Identify which cell holds the provided text, then report its [X, Y] central coordinate. 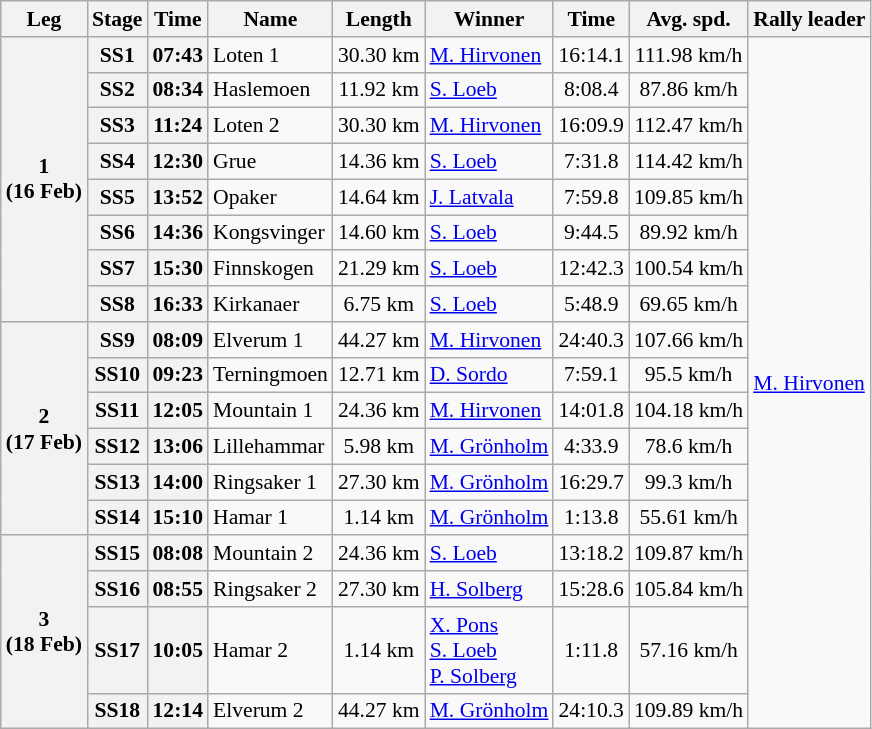
13:06 [178, 447]
111.98 km/h [688, 55]
11:24 [178, 126]
4:33.9 [590, 447]
J. Latvala [490, 197]
114.42 km/h [688, 162]
SS16 [117, 589]
09:23 [178, 375]
109.85 km/h [688, 197]
14.36 km [379, 162]
SS14 [117, 518]
SS12 [117, 447]
109.89 km/h [688, 711]
12:14 [178, 711]
12:05 [178, 411]
Avg. spd. [688, 19]
7:31.8 [590, 162]
Rally leader [809, 19]
7:59.8 [590, 197]
1:13.8 [590, 518]
15:30 [178, 269]
9:44.5 [590, 233]
SS18 [117, 711]
Terningmoen [270, 375]
SS6 [117, 233]
Elverum 2 [270, 711]
Kongsvinger [270, 233]
08:09 [178, 340]
100.54 km/h [688, 269]
Loten 1 [270, 55]
SS5 [117, 197]
78.6 km/h [688, 447]
99.3 km/h [688, 482]
104.18 km/h [688, 411]
Stage [117, 19]
08:55 [178, 589]
SS4 [117, 162]
12.71 km [379, 375]
112.47 km/h [688, 126]
SS15 [117, 554]
SS17 [117, 650]
15:28.6 [590, 589]
SS3 [117, 126]
57.16 km/h [688, 650]
Lillehammar [270, 447]
SS10 [117, 375]
8:08.4 [590, 90]
16:14.1 [590, 55]
08:08 [178, 554]
87.86 km/h [688, 90]
10:05 [178, 650]
2(17 Feb) [44, 429]
69.65 km/h [688, 304]
Finnskogen [270, 269]
08:34 [178, 90]
SS1 [117, 55]
7:59.1 [590, 375]
89.92 km/h [688, 233]
109.87 km/h [688, 554]
6.75 km [379, 304]
Mountain 2 [270, 554]
12:30 [178, 162]
11.92 km [379, 90]
95.5 km/h [688, 375]
16:33 [178, 304]
13:18.2 [590, 554]
H. Solberg [490, 589]
SS9 [117, 340]
Elverum 1 [270, 340]
SS7 [117, 269]
Haslemoen [270, 90]
1(16 Feb) [44, 180]
24:40.3 [590, 340]
Winner [490, 19]
13:52 [178, 197]
SS13 [117, 482]
D. Sordo [490, 375]
16:29.7 [590, 482]
Leg [44, 19]
Opaker [270, 197]
24:10.3 [590, 711]
SS11 [117, 411]
07:43 [178, 55]
14.60 km [379, 233]
Grue [270, 162]
Length [379, 19]
SS2 [117, 90]
X. Pons S. Loeb P. Solberg [490, 650]
55.61 km/h [688, 518]
12:42.3 [590, 269]
Ringsaker 2 [270, 589]
14:01.8 [590, 411]
14:00 [178, 482]
15:10 [178, 518]
Loten 2 [270, 126]
Hamar 2 [270, 650]
5:48.9 [590, 304]
14.64 km [379, 197]
Kirkanaer [270, 304]
14:36 [178, 233]
Ringsaker 1 [270, 482]
21.29 km [379, 269]
16:09.9 [590, 126]
107.66 km/h [688, 340]
Mountain 1 [270, 411]
SS8 [117, 304]
5.98 km [379, 447]
1:11.8 [590, 650]
105.84 km/h [688, 589]
Hamar 1 [270, 518]
Name [270, 19]
